Extract the [x, y] coordinate from the center of the cell holding the provided text.  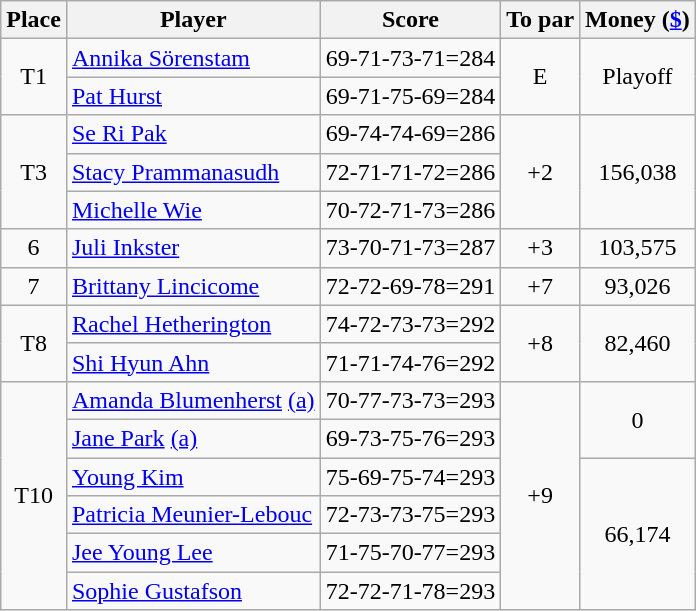
Score [410, 20]
Se Ri Pak [193, 134]
72-71-71-72=286 [410, 172]
+3 [540, 248]
70-72-71-73=286 [410, 210]
75-69-75-74=293 [410, 477]
Jee Young Lee [193, 553]
74-72-73-73=292 [410, 324]
Rachel Hetherington [193, 324]
+9 [540, 495]
73-70-71-73=287 [410, 248]
+2 [540, 172]
72-72-69-78=291 [410, 286]
Pat Hurst [193, 96]
Sophie Gustafson [193, 591]
Patricia Meunier-Lebouc [193, 515]
Player [193, 20]
To par [540, 20]
82,460 [638, 343]
70-77-73-73=293 [410, 400]
69-73-75-76=293 [410, 438]
66,174 [638, 534]
Stacy Prammanasudh [193, 172]
T8 [34, 343]
T1 [34, 77]
72-72-71-78=293 [410, 591]
103,575 [638, 248]
Brittany Lincicome [193, 286]
Place [34, 20]
+8 [540, 343]
156,038 [638, 172]
71-75-70-77=293 [410, 553]
7 [34, 286]
6 [34, 248]
Juli Inkster [193, 248]
Jane Park (a) [193, 438]
71-71-74-76=292 [410, 362]
E [540, 77]
93,026 [638, 286]
T10 [34, 495]
Young Kim [193, 477]
72-73-73-75=293 [410, 515]
+7 [540, 286]
Amanda Blumenherst (a) [193, 400]
0 [638, 419]
69-71-75-69=284 [410, 96]
Money ($) [638, 20]
69-74-74-69=286 [410, 134]
T3 [34, 172]
Michelle Wie [193, 210]
Playoff [638, 77]
Annika Sörenstam [193, 58]
Shi Hyun Ahn [193, 362]
69-71-73-71=284 [410, 58]
